Scan for the cell matching the given text and deliver its [x, y] coordinate at center. 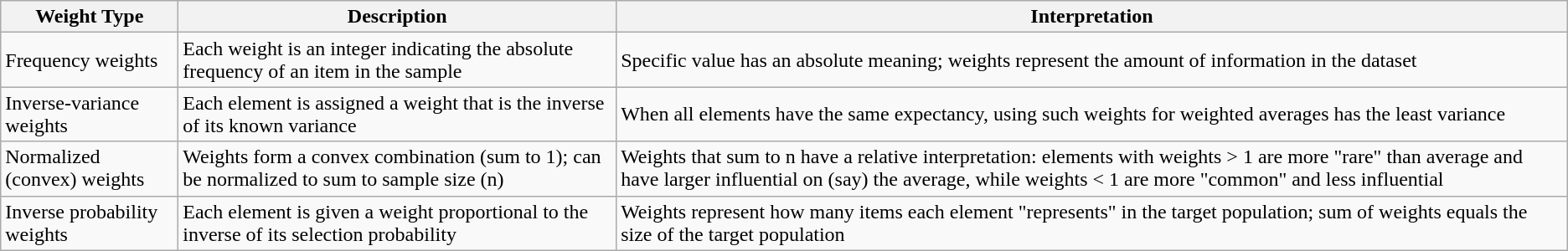
Specific value has an absolute meaning; weights represent the amount of information in the dataset [1092, 60]
Weights represent how many items each element "represents" in the target population; sum of weights equals the size of the target population [1092, 223]
Inverse probability weights [90, 223]
Normalized (convex) weights [90, 169]
Each element is given a weight proportional to the inverse of its selection probability [397, 223]
Weight Type [90, 17]
Each weight is an integer indicating the absolute frequency of an item in the sample [397, 60]
Interpretation [1092, 17]
Frequency weights [90, 60]
Each element is assigned a weight that is the inverse of its known variance [397, 114]
Weights form a convex combination (sum to 1); can be normalized to sum to sample size (n) [397, 169]
When all elements have the same expectancy, using such weights for weighted averages has the least variance [1092, 114]
Description [397, 17]
Inverse-variance weights [90, 114]
